Pinpoint the cell where the given text exists, returning its [x, y] midpoint coordinate. 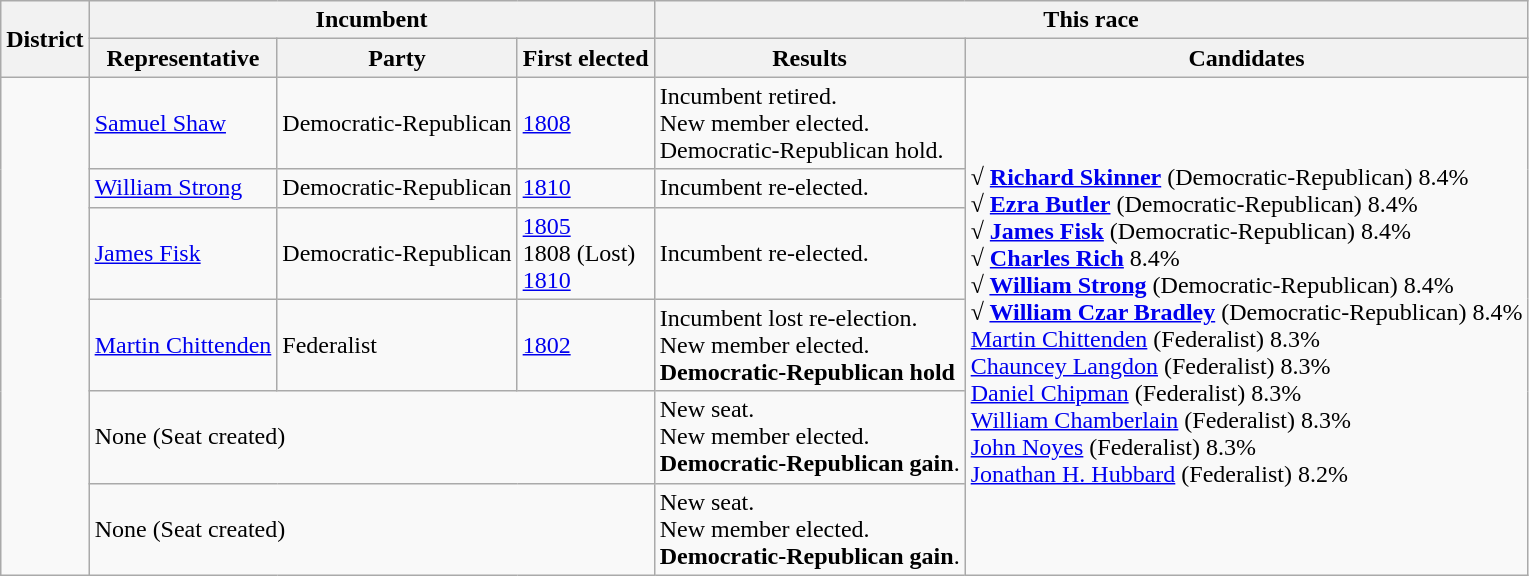
First elected [586, 58]
This race [1091, 20]
Federalist [397, 345]
Candidates [1246, 58]
William Strong [183, 188]
Martin Chittenden [183, 345]
1810 [586, 188]
District [45, 39]
James Fisk [183, 253]
1802 [586, 345]
Samuel Shaw [183, 123]
Incumbent lost re-election.New member elected.Democratic-Republican hold [810, 345]
Incumbent [372, 20]
1808 [586, 123]
Representative [183, 58]
18051808 (Lost)1810 [586, 253]
Results [810, 58]
Incumbent retired.New member elected.Democratic-Republican hold. [810, 123]
Party [397, 58]
